Pinpoint the cell where the given text exists, returning its [x, y] midpoint coordinate. 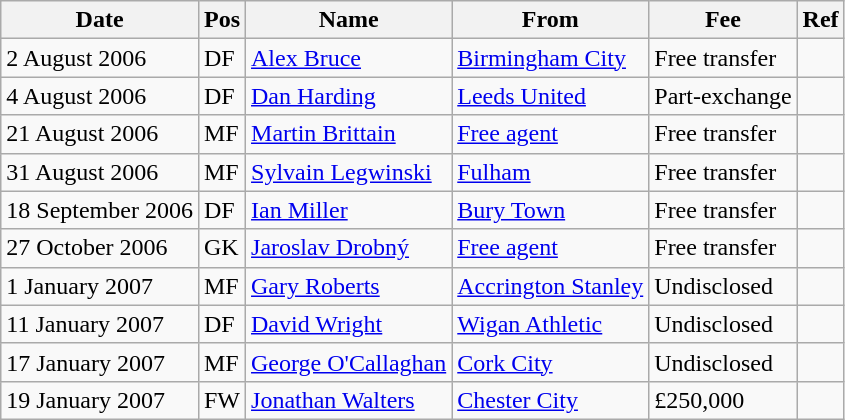
£250,000 [723, 400]
FW [222, 400]
1 January 2007 [100, 286]
GK [222, 248]
Fulham [550, 172]
2 August 2006 [100, 58]
11 January 2007 [100, 324]
From [550, 20]
Sylvain Legwinski [349, 172]
19 January 2007 [100, 400]
Alex Bruce [349, 58]
George O'Callaghan [349, 362]
Ian Miller [349, 210]
31 August 2006 [100, 172]
Fee [723, 20]
Dan Harding [349, 96]
Cork City [550, 362]
Birmingham City [550, 58]
Ref [820, 20]
Leeds United [550, 96]
21 August 2006 [100, 134]
17 January 2007 [100, 362]
David Wright [349, 324]
Bury Town [550, 210]
Chester City [550, 400]
Pos [222, 20]
Part-exchange [723, 96]
4 August 2006 [100, 96]
Jaroslav Drobný [349, 248]
Date [100, 20]
Gary Roberts [349, 286]
27 October 2006 [100, 248]
Accrington Stanley [550, 286]
Jonathan Walters [349, 400]
Name [349, 20]
18 September 2006 [100, 210]
Martin Brittain [349, 134]
Wigan Athletic [550, 324]
